Scan for the cell matching the given text and deliver its [x, y] coordinate at center. 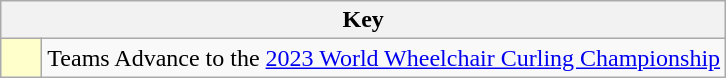
Key [364, 20]
Teams Advance to the 2023 World Wheelchair Curling Championship [384, 58]
